Identify which cell holds the provided text, then report its (x, y) central coordinate. 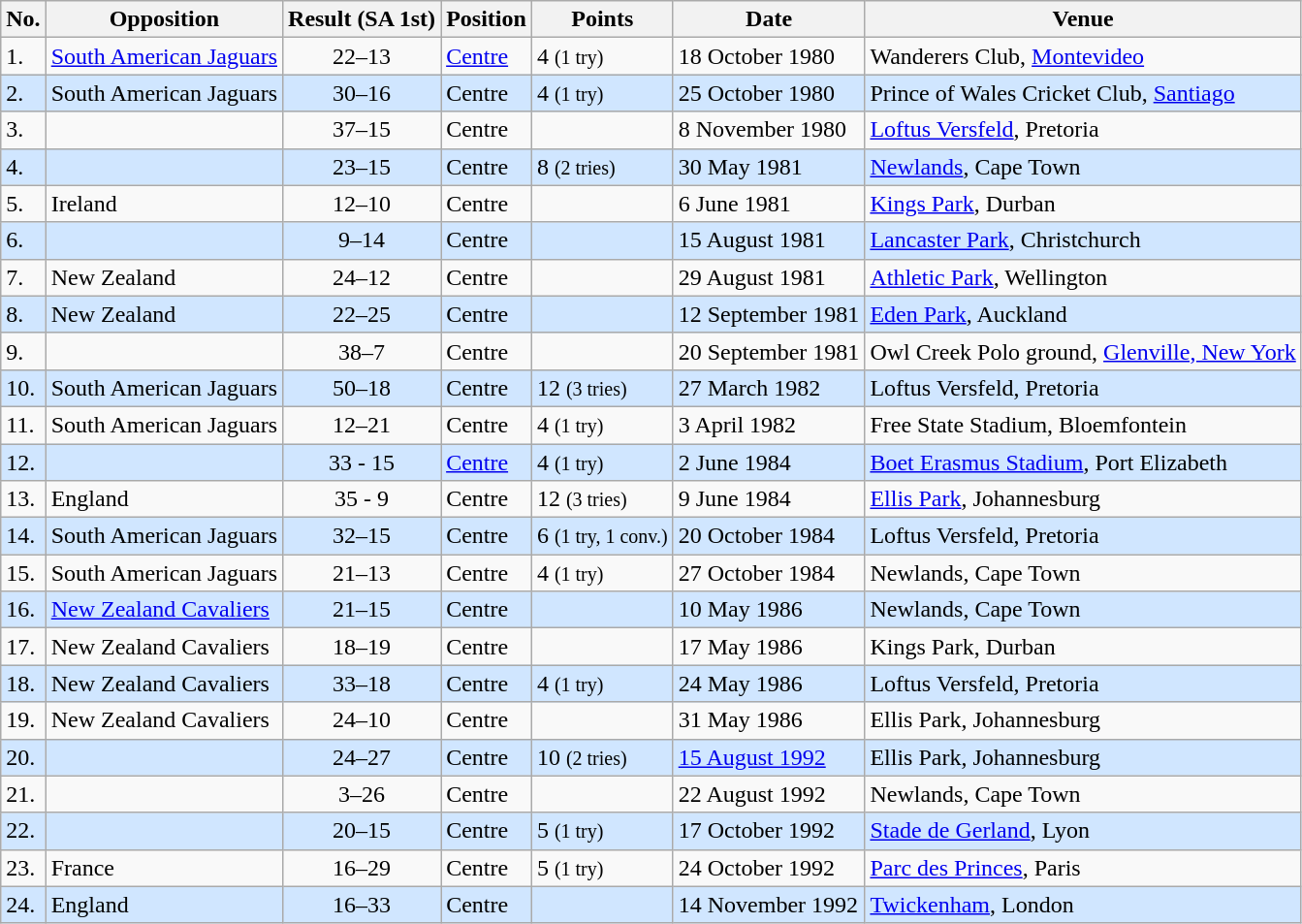
24 May 1986 (769, 684)
1. (23, 56)
30 May 1981 (769, 167)
Result (SA 1st) (363, 19)
9 June 1984 (769, 499)
10 May 1986 (769, 610)
16–29 (363, 868)
Parc des Princes, Paris (1083, 868)
37–15 (363, 130)
35 - 9 (363, 499)
Date (769, 19)
29 August 1981 (769, 277)
20. (23, 757)
25 October 1980 (769, 93)
Wanderers Club, Montevideo (1083, 56)
Opposition (164, 19)
23–15 (363, 167)
2. (23, 93)
20 September 1981 (769, 351)
15 August 1981 (769, 240)
Boet Erasmus Stadium, Port Elizabeth (1083, 462)
10 (2 tries) (602, 757)
20–15 (363, 831)
50–18 (363, 388)
18–19 (363, 647)
21. (23, 794)
38–7 (363, 351)
Lancaster Park, Christchurch (1083, 240)
Position (487, 19)
9–14 (363, 240)
6. (23, 240)
33–18 (363, 684)
24 October 1992 (769, 868)
16–33 (363, 905)
12–10 (363, 204)
8 November 1980 (769, 130)
17. (23, 647)
2 June 1984 (769, 462)
Stade de Gerland, Lyon (1083, 831)
31 May 1986 (769, 720)
8. (23, 314)
24–12 (363, 277)
17 October 1992 (769, 831)
Owl Creek Polo ground, Glenville, New York (1083, 351)
12. (23, 462)
4. (23, 167)
Eden Park, Auckland (1083, 314)
30–16 (363, 93)
3–26 (363, 794)
8 (2 tries) (602, 167)
9. (23, 351)
7. (23, 277)
15 August 1992 (769, 757)
France (164, 868)
Prince of Wales Cricket Club, Santiago (1083, 93)
15. (23, 573)
Venue (1083, 19)
6 (1 try, 1 conv.) (602, 536)
20 October 1984 (769, 536)
12 September 1981 (769, 314)
10. (23, 388)
22. (23, 831)
14. (23, 536)
21–15 (363, 610)
6 June 1981 (769, 204)
13. (23, 499)
33 - 15 (363, 462)
24–27 (363, 757)
22 August 1992 (769, 794)
11. (23, 425)
18 October 1980 (769, 56)
Points (602, 19)
21–13 (363, 573)
27 October 1984 (769, 573)
3 April 1982 (769, 425)
32–15 (363, 536)
18. (23, 684)
Ireland (164, 204)
3. (23, 130)
22–13 (363, 56)
Free State Stadium, Bloemfontein (1083, 425)
23. (23, 868)
16. (23, 610)
5. (23, 204)
Athletic Park, Wellington (1083, 277)
19. (23, 720)
Twickenham, London (1083, 905)
14 November 1992 (769, 905)
24. (23, 905)
24–10 (363, 720)
27 March 1982 (769, 388)
12–21 (363, 425)
17 May 1986 (769, 647)
22–25 (363, 314)
No. (23, 19)
